Output the (x, y) coordinate of the center of the cell containing the given text.  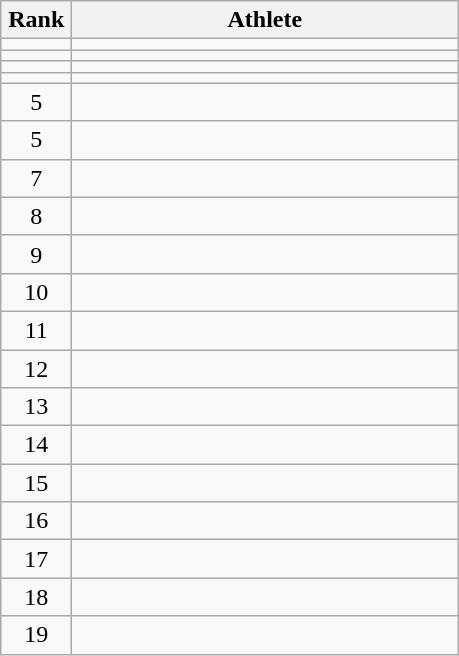
16 (36, 521)
11 (36, 330)
9 (36, 254)
14 (36, 445)
Rank (36, 20)
17 (36, 559)
7 (36, 178)
15 (36, 483)
8 (36, 216)
Athlete (265, 20)
13 (36, 407)
10 (36, 292)
19 (36, 635)
12 (36, 369)
18 (36, 597)
